Return (X, Y) of the center of cell containing provided text 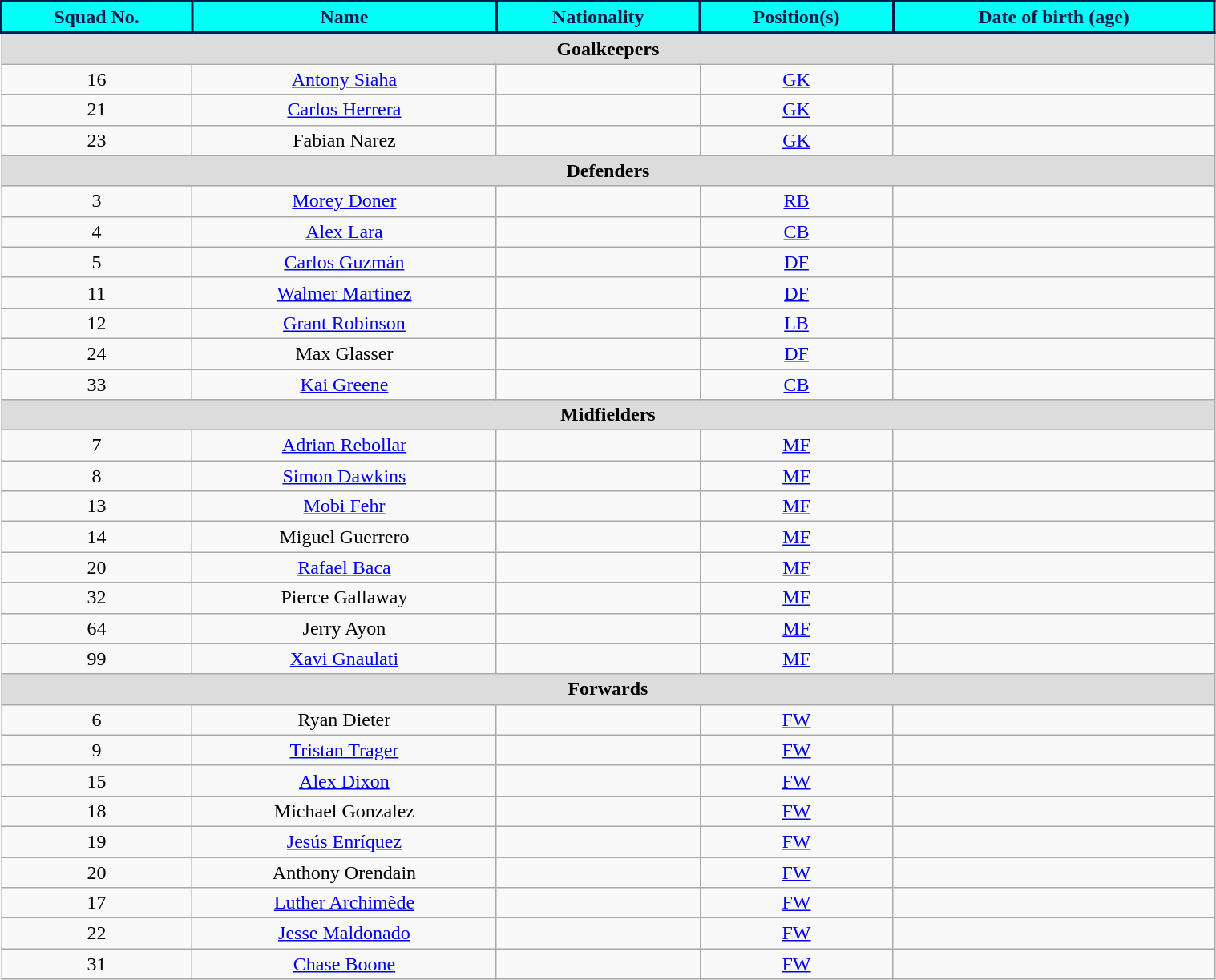
Antony Siaha (345, 79)
Squad No. (97, 18)
Tristan Trager (345, 750)
LB (797, 323)
9 (97, 750)
Max Glasser (345, 353)
Midfielders (608, 415)
24 (97, 353)
Ryan Dieter (345, 720)
4 (97, 232)
13 (97, 506)
23 (97, 140)
12 (97, 323)
Jesse Maldonado (345, 934)
64 (97, 628)
Miguel Guerrero (345, 537)
Date of birth (age) (1053, 18)
32 (97, 598)
Chase Boone (345, 964)
Alex Dixon (345, 780)
Fabian Narez (345, 140)
3 (97, 201)
21 (97, 110)
19 (97, 841)
Luther Archimède (345, 903)
Alex Lara (345, 232)
11 (97, 292)
Morey Doner (345, 201)
Carlos Guzmán (345, 262)
Adrian Rebollar (345, 446)
5 (97, 262)
Jesús Enríquez (345, 841)
Position(s) (797, 18)
8 (97, 476)
Goalkeepers (608, 48)
RB (797, 201)
Mobi Fehr (345, 506)
Xavi Gnaulati (345, 659)
Jerry Ayon (345, 628)
Defenders (608, 171)
33 (97, 384)
15 (97, 780)
Anthony Orendain (345, 873)
16 (97, 79)
Rafael Baca (345, 567)
Forwards (608, 689)
Michael Gonzalez (345, 811)
Walmer Martinez (345, 292)
17 (97, 903)
31 (97, 964)
Nationality (598, 18)
Name (345, 18)
18 (97, 811)
Simon Dawkins (345, 476)
Carlos Herrera (345, 110)
Pierce Gallaway (345, 598)
Grant Robinson (345, 323)
14 (97, 537)
7 (97, 446)
Kai Greene (345, 384)
22 (97, 934)
6 (97, 720)
99 (97, 659)
